Return [x, y] of the center of cell containing provided text 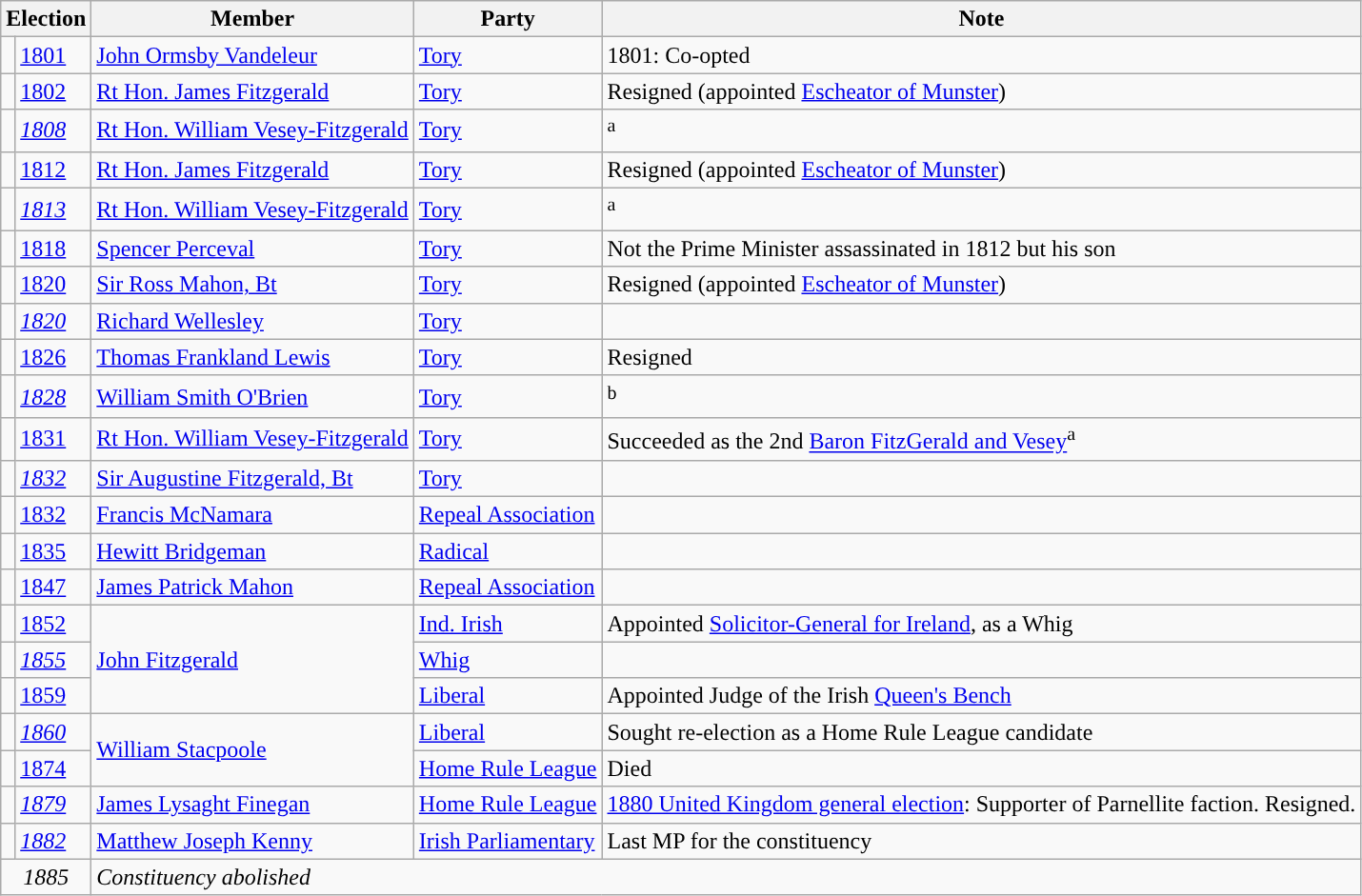
Whig [508, 660]
1808 [53, 131]
1880 United Kingdom general election: Supporter of Parnellite faction. Resigned. [981, 805]
1874 [53, 768]
1818 [53, 249]
Member [253, 19]
1812 [53, 169]
William Stacpoole [253, 750]
Sir Ross Mahon, Bt [253, 285]
Constituency abolished [726, 877]
Succeeded as the 2nd Baron FitzGerald and Veseya [981, 440]
1859 [53, 696]
Francis McNamara [253, 515]
Resigned [981, 357]
1813 [53, 209]
Thomas Frankland Lewis [253, 357]
1801: Co-opted [981, 55]
William Smith O'Brien [253, 396]
Ind. Irish [508, 624]
b [981, 396]
1855 [53, 660]
Appointed Solicitor-General for Ireland, as a Whig [981, 624]
Spencer Perceval [253, 249]
John Fitzgerald [253, 660]
Sir Augustine Fitzgerald, Bt [253, 478]
1828 [53, 396]
James Lysaght Finegan [253, 805]
1852 [53, 624]
1831 [53, 440]
1879 [53, 805]
Radical [508, 551]
Election [46, 19]
Not the Prime Minister assassinated in 1812 but his son [981, 249]
Hewitt Bridgeman [253, 551]
1882 [53, 841]
Richard Wellesley [253, 321]
Party [508, 19]
Irish Parliamentary [508, 841]
Matthew Joseph Kenny [253, 841]
James Patrick Mahon [253, 587]
Appointed Judge of the Irish Queen's Bench [981, 696]
1847 [53, 587]
1860 [53, 732]
John Ormsby Vandeleur [253, 55]
Last MP for the constituency [981, 841]
1826 [53, 357]
1885 [46, 877]
Note [981, 19]
1835 [53, 551]
Died [981, 768]
Sought re-election as a Home Rule League candidate [981, 732]
1801 [53, 55]
1802 [53, 91]
